For the text-containing cell, return its midpoint in [x, y] coordinate format. 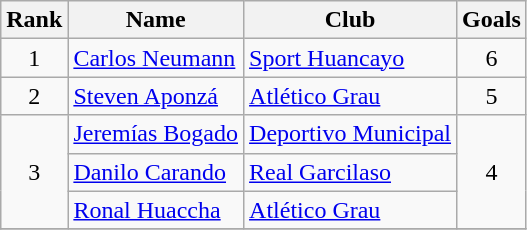
Real Garcilaso [350, 172]
4 [492, 172]
Jeremías Bogado [156, 134]
Danilo Carando [156, 172]
Goals [492, 20]
Rank [34, 20]
Carlos Neumann [156, 58]
Sport Huancayo [350, 58]
Steven Aponzá [156, 96]
6 [492, 58]
Deportivo Municipal [350, 134]
3 [34, 172]
Ronal Huaccha [156, 210]
2 [34, 96]
1 [34, 58]
Club [350, 20]
5 [492, 96]
Name [156, 20]
